Return the (X, Y) coordinate for the center point of the cell that contains the specified text.  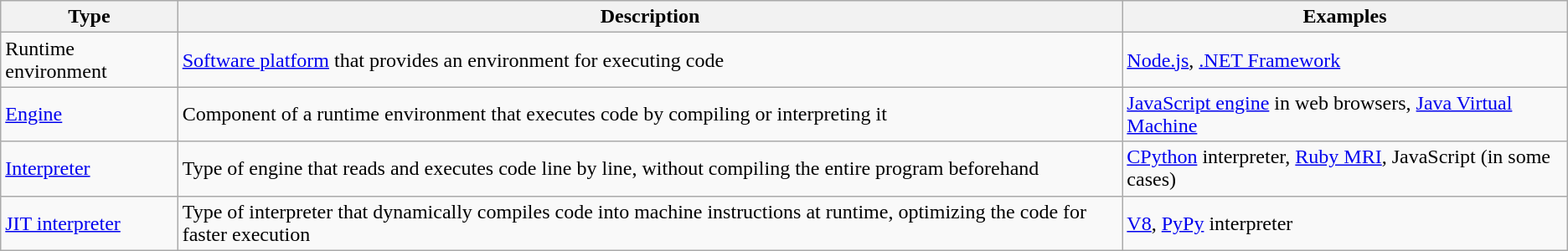
JIT interpreter (89, 223)
Examples (1345, 17)
Node.js, .NET Framework (1345, 60)
Description (650, 17)
V8, PyPy interpreter (1345, 223)
Type of interpreter that dynamically compiles code into machine instructions at runtime, optimizing the code for faster execution (650, 223)
Component of a runtime environment that executes code by compiling or interpreting it (650, 114)
Interpreter (89, 169)
Type of engine that reads and executes code line by line, without compiling the entire program beforehand (650, 169)
Type (89, 17)
Software platform that provides an environment for executing code (650, 60)
Engine (89, 114)
CPython interpreter, Ruby MRI, JavaScript (in some cases) (1345, 169)
JavaScript engine in web browsers, Java Virtual Machine (1345, 114)
Runtime environment (89, 60)
